For the text-containing cell, return its midpoint in [x, y] coordinate format. 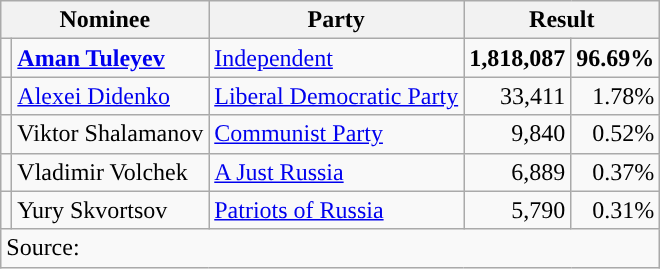
6,889 [518, 172]
0.31% [616, 210]
Vladimir Volchek [110, 172]
Liberal Democratic Party [336, 96]
5,790 [518, 210]
1,818,087 [518, 58]
Nominee [105, 20]
9,840 [518, 134]
Result [562, 20]
96.69% [616, 58]
Viktor Shalamanov [110, 134]
33,411 [518, 96]
0.52% [616, 134]
Communist Party [336, 134]
Source: [330, 248]
A Just Russia [336, 172]
Aman Tuleyev [110, 58]
Yury Skvortsov [110, 210]
Patriots of Russia [336, 210]
0.37% [616, 172]
Party [336, 20]
1.78% [616, 96]
Alexei Didenko [110, 96]
Independent [336, 58]
